For the text-containing cell, return its midpoint in (X, Y) coordinate format. 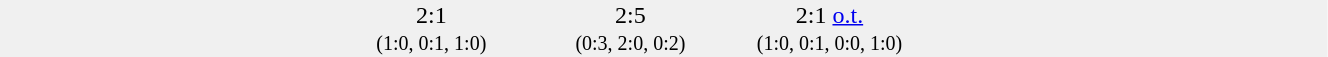
2:5(0:3, 2:0, 0:2) (630, 28)
2:1(1:0, 0:1, 1:0) (432, 28)
2:1 o.t.(1:0, 0:1, 0:0, 1:0) (830, 28)
